Output the [X, Y] coordinate of the center of the cell containing the given text.  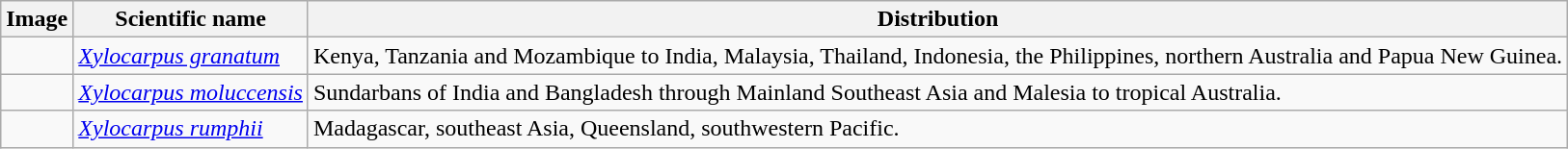
Image [37, 19]
Sundarbans of India and Bangladesh through Mainland Southeast Asia and Malesia to tropical Australia. [937, 92]
Distribution [937, 19]
Xylocarpus moluccensis [191, 92]
Xylocarpus rumphii [191, 129]
Scientific name [191, 19]
Madagascar, southeast Asia, Queensland, southwestern Pacific. [937, 129]
Xylocarpus granatum [191, 56]
Kenya, Tanzania and Mozambique to India, Malaysia, Thailand, Indonesia, the Philippines, northern Australia and Papua New Guinea. [937, 56]
